Return [X, Y] of the center of cell containing provided text 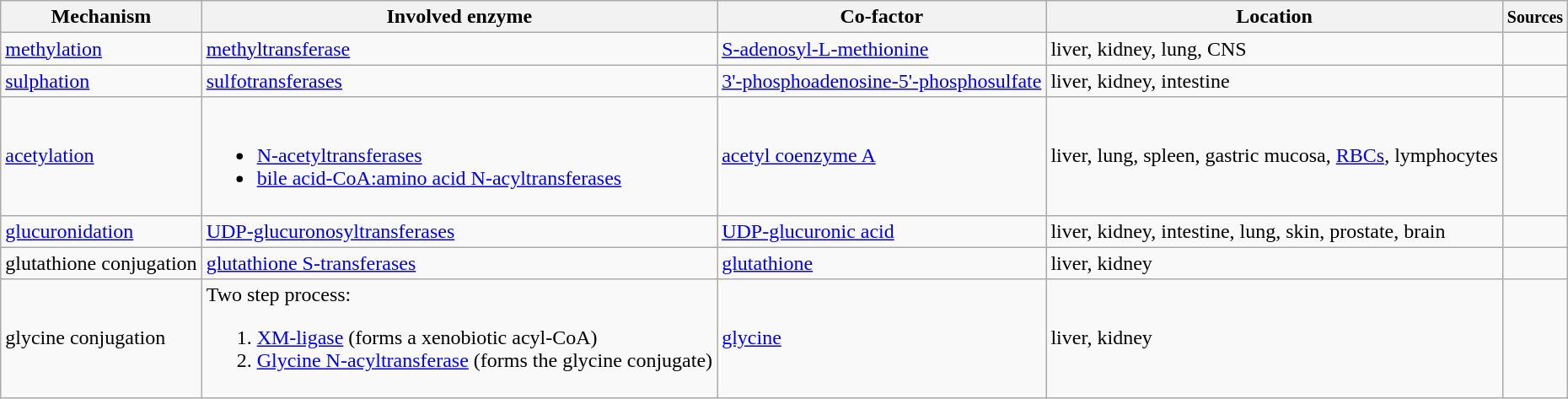
glycine [882, 338]
liver, lung, spleen, gastric mucosa, RBCs, lymphocytes [1275, 156]
Two step process:XM-ligase (forms a xenobiotic acyl-CoA)Glycine N-acyltransferase (forms the glycine conjugate) [459, 338]
glucuronidation [101, 231]
methylation [101, 49]
Mechanism [101, 17]
N-acetyltransferasesbile acid-CoA:amino acid N-acyltransferases [459, 156]
methyltransferase [459, 49]
glutathione S-transferases [459, 263]
acetylation [101, 156]
S-adenosyl-L-methionine [882, 49]
liver, kidney, intestine, lung, skin, prostate, brain [1275, 231]
Involved enzyme [459, 17]
glutathione conjugation [101, 263]
acetyl coenzyme A [882, 156]
glycine conjugation [101, 338]
liver, kidney, intestine [1275, 81]
UDP-glucuronic acid [882, 231]
glutathione [882, 263]
Sources [1534, 17]
UDP-glucuronosyltransferases [459, 231]
Co-factor [882, 17]
sulfotransferases [459, 81]
liver, kidney, lung, CNS [1275, 49]
Location [1275, 17]
3'-phosphoadenosine-5'-phosphosulfate [882, 81]
sulphation [101, 81]
